Find where the given text appears and provide that cell's center as (x, y) coordinate. 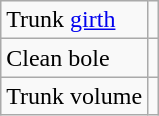
Trunk girth (74, 20)
Clean bole (74, 58)
Trunk volume (74, 96)
